Scan for the cell matching the given text and deliver its (X, Y) coordinate at center. 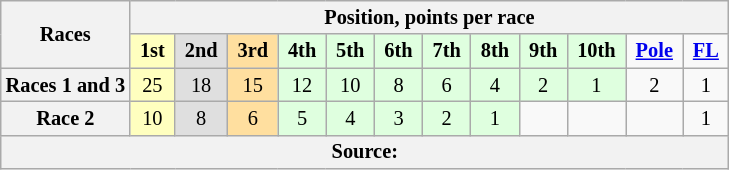
3 (398, 118)
5 (302, 118)
7th (447, 51)
10th (596, 51)
Source: (365, 152)
15 (253, 85)
8th (495, 51)
9th (543, 51)
6th (398, 51)
Position, points per race (430, 17)
Pole (654, 51)
2nd (202, 51)
FL (706, 51)
Race 2 (66, 118)
1st (152, 51)
5th (350, 51)
12 (302, 85)
4th (302, 51)
25 (152, 85)
Races 1 and 3 (66, 85)
Races (66, 34)
18 (202, 85)
3rd (253, 51)
